Return the [X, Y] coordinate for the center point of the cell that contains the specified text.  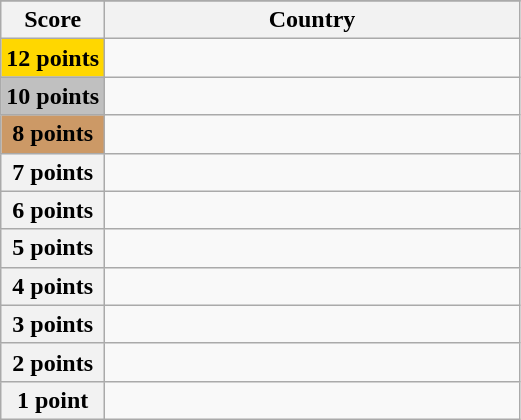
3 points [53, 324]
6 points [53, 210]
12 points [53, 58]
Country [312, 20]
8 points [53, 134]
10 points [53, 96]
Score [53, 20]
5 points [53, 248]
1 point [53, 400]
2 points [53, 362]
7 points [53, 172]
4 points [53, 286]
